Scan for the cell matching the given text and deliver its (X, Y) coordinate at center. 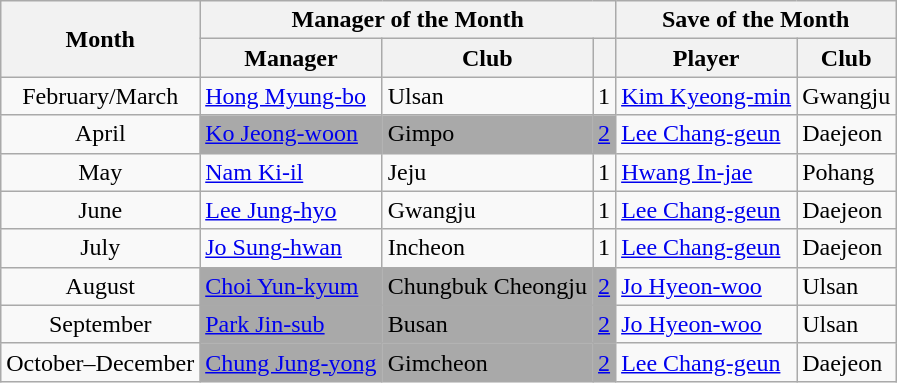
Month (100, 39)
Jeju (487, 172)
Hwang In-jae (706, 172)
Lee Jung-hyo (291, 210)
Chung Jung-yong (291, 362)
August (100, 286)
Jo Sung-hwan (291, 248)
Save of the Month (756, 20)
Incheon (487, 248)
October–December (100, 362)
Nam Ki-il (291, 172)
Choi Yun-kyum (291, 286)
May (100, 172)
Ko Jeong-woon (291, 134)
Gimpo (487, 134)
July (100, 248)
Player (706, 58)
September (100, 324)
April (100, 134)
Busan (487, 324)
Gimcheon (487, 362)
Chungbuk Cheongju (487, 286)
Park Jin-sub (291, 324)
Kim Kyeong-min (706, 96)
Pohang (846, 172)
June (100, 210)
Manager (291, 58)
Manager of the Month (408, 20)
February/March (100, 96)
Hong Myung-bo (291, 96)
